Scan for the cell matching the given text and deliver its (x, y) coordinate at center. 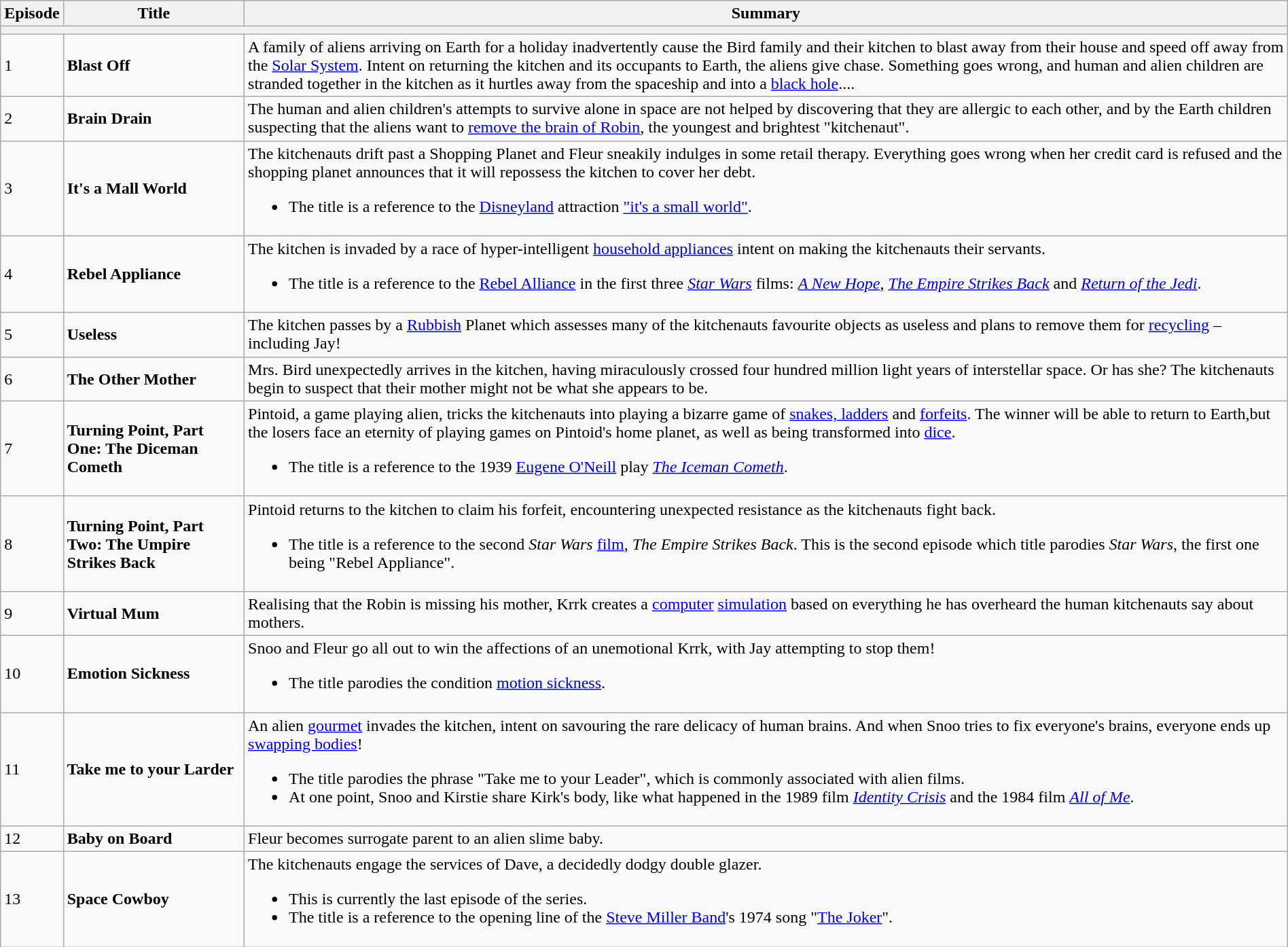
11 (32, 769)
Blast Off (154, 65)
It's a Mall World (154, 188)
Title (154, 14)
Episode (32, 14)
Rebel Appliance (154, 274)
Useless (154, 334)
Turning Point, Part One: The Diceman Cometh (154, 448)
Turning Point, Part Two: The Umpire Strikes Back (154, 543)
4 (32, 274)
Brain Drain (154, 118)
Space Cowboy (154, 899)
3 (32, 188)
1 (32, 65)
Virtual Mum (154, 613)
13 (32, 899)
The Other Mother (154, 379)
Fleur becomes surrogate parent to an alien slime baby. (766, 839)
6 (32, 379)
9 (32, 613)
7 (32, 448)
5 (32, 334)
Summary (766, 14)
2 (32, 118)
Baby on Board (154, 839)
Emotion Sickness (154, 674)
10 (32, 674)
12 (32, 839)
Take me to your Larder (154, 769)
8 (32, 543)
